Output the [x, y] coordinate of the center of the cell containing the given text.  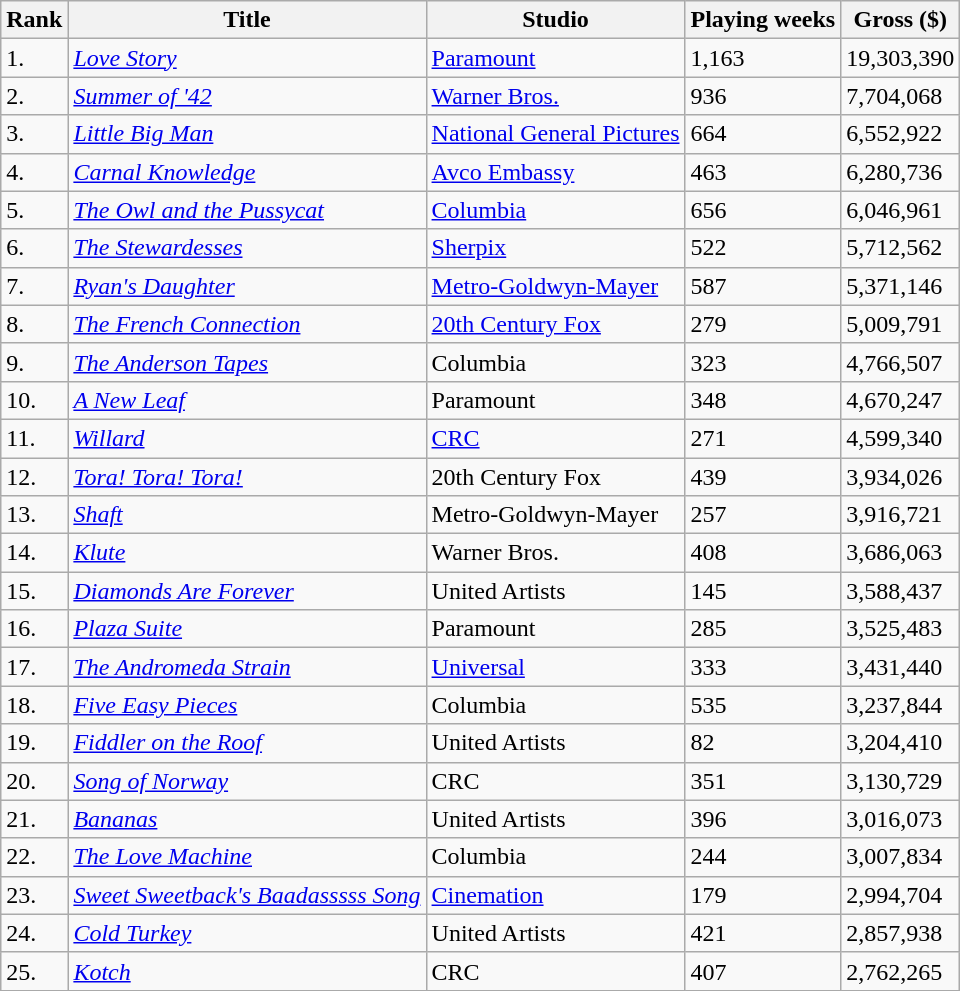
A New Leaf [247, 400]
535 [763, 705]
936 [763, 96]
Universal [556, 667]
1. [34, 58]
5,371,146 [900, 286]
Studio [556, 20]
5,009,791 [900, 324]
2. [34, 96]
4. [34, 172]
3,016,073 [900, 819]
Ryan's Daughter [247, 286]
16. [34, 629]
3,237,844 [900, 705]
Title [247, 20]
6,280,736 [900, 172]
9. [34, 362]
3. [34, 134]
2,857,938 [900, 933]
396 [763, 819]
Summer of '42 [247, 96]
6,046,961 [900, 210]
3,007,834 [900, 857]
Cinemation [556, 895]
Diamonds Are Forever [247, 591]
Five Easy Pieces [247, 705]
439 [763, 477]
2,762,265 [900, 971]
3,588,437 [900, 591]
1,163 [763, 58]
333 [763, 667]
Gross ($) [900, 20]
145 [763, 591]
463 [763, 172]
7,704,068 [900, 96]
4,670,247 [900, 400]
Bananas [247, 819]
8. [34, 324]
407 [763, 971]
3,431,440 [900, 667]
Shaft [247, 515]
Avco Embassy [556, 172]
3,525,483 [900, 629]
Carnal Knowledge [247, 172]
587 [763, 286]
18. [34, 705]
2,994,704 [900, 895]
Fiddler on the Roof [247, 743]
7. [34, 286]
664 [763, 134]
The Love Machine [247, 857]
351 [763, 781]
5. [34, 210]
6. [34, 248]
The Anderson Tapes [247, 362]
Klute [247, 553]
Playing weeks [763, 20]
Song of Norway [247, 781]
82 [763, 743]
14. [34, 553]
15. [34, 591]
Little Big Man [247, 134]
408 [763, 553]
421 [763, 933]
17. [34, 667]
6,552,922 [900, 134]
4,599,340 [900, 438]
The Owl and the Pussycat [247, 210]
Willard [247, 438]
Cold Turkey [247, 933]
348 [763, 400]
25. [34, 971]
21. [34, 819]
279 [763, 324]
22. [34, 857]
285 [763, 629]
Sherpix [556, 248]
257 [763, 515]
271 [763, 438]
Rank [34, 20]
656 [763, 210]
Plaza Suite [247, 629]
3,686,063 [900, 553]
Tora! Tora! Tora! [247, 477]
3,934,026 [900, 477]
4,766,507 [900, 362]
Love Story [247, 58]
National General Pictures [556, 134]
24. [34, 933]
3,204,410 [900, 743]
323 [763, 362]
23. [34, 895]
The Andromeda Strain [247, 667]
19,303,390 [900, 58]
Sweet Sweetback's Baadasssss Song [247, 895]
5,712,562 [900, 248]
3,916,721 [900, 515]
3,130,729 [900, 781]
Kotch [247, 971]
522 [763, 248]
19. [34, 743]
11. [34, 438]
13. [34, 515]
20. [34, 781]
The Stewardesses [247, 248]
244 [763, 857]
179 [763, 895]
The French Connection [247, 324]
12. [34, 477]
10. [34, 400]
